Determine the (x, y) coordinate at the center of the cell enclosing the given text.  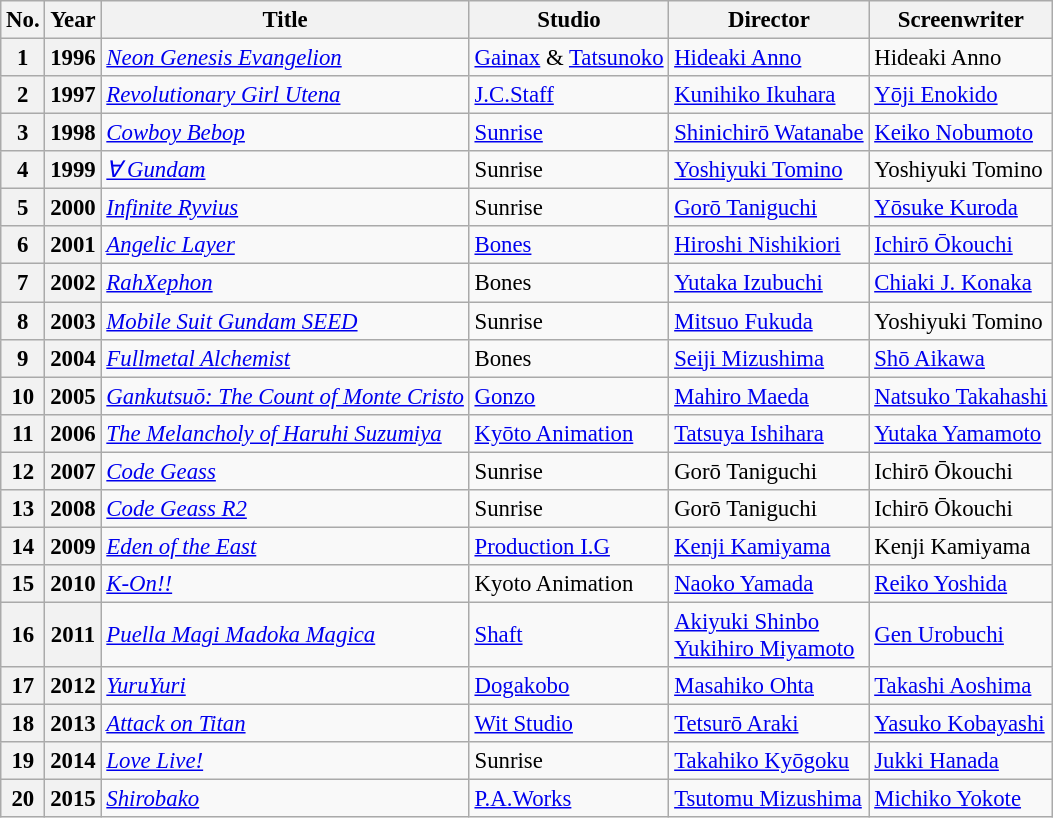
1997 (73, 95)
Keiko Nobumoto (961, 133)
17 (23, 686)
Gainax & Tatsunoko (569, 58)
1998 (73, 133)
2005 (73, 396)
Tetsurō Araki (769, 724)
Revolutionary Girl Utena (285, 95)
2000 (73, 208)
No. (23, 20)
Michiko Yokote (961, 799)
14 (23, 546)
∀ Gundam (285, 170)
Shinichirō Watanabe (769, 133)
Puella Magi Madoka Magica (285, 634)
Reiko Yoshida (961, 584)
15 (23, 584)
7 (23, 283)
The Melancholy of Haruhi Suzumiya (285, 433)
Akiyuki ShinboYukihiro Miyamoto (769, 634)
J.C.Staff (569, 95)
6 (23, 245)
8 (23, 321)
Chiaki J. Konaka (961, 283)
Shirobako (285, 799)
Cowboy Bebop (285, 133)
Studio (569, 20)
Natsuko Takahashi (961, 396)
Year (73, 20)
Mobile Suit Gundam SEED (285, 321)
Wit Studio (569, 724)
Seiji Mizushima (769, 358)
2003 (73, 321)
Angelic Layer (285, 245)
Hiroshi Nishikiori (769, 245)
2006 (73, 433)
2012 (73, 686)
Shaft (569, 634)
4 (23, 170)
12 (23, 471)
Kyōto Animation (569, 433)
1 (23, 58)
Eden of the East (285, 546)
Infinite Ryvius (285, 208)
Kunihiko Ikuhara (769, 95)
18 (23, 724)
YuruYuri (285, 686)
19 (23, 761)
Mahiro Maeda (769, 396)
Naoko Yamada (769, 584)
2009 (73, 546)
2008 (73, 509)
Tsutomu Mizushima (769, 799)
Title (285, 20)
RahXephon (285, 283)
Neon Genesis Evangelion (285, 58)
Gonzo (569, 396)
Yutaka Izubuchi (769, 283)
Attack on Titan (285, 724)
K-On!! (285, 584)
Dogakobo (569, 686)
Yōji Enokido (961, 95)
Gen Urobuchi (961, 634)
Love Live! (285, 761)
Takashi Aoshima (961, 686)
Gankutsuō: The Count of Monte Cristo (285, 396)
10 (23, 396)
Screenwriter (961, 20)
Code Geass (285, 471)
P.A.Works (569, 799)
2007 (73, 471)
11 (23, 433)
Kyoto Animation (569, 584)
2014 (73, 761)
1999 (73, 170)
Production I.G (569, 546)
2 (23, 95)
2010 (73, 584)
Mitsuo Fukuda (769, 321)
20 (23, 799)
Takahiko Kyōgoku (769, 761)
3 (23, 133)
9 (23, 358)
Yōsuke Kuroda (961, 208)
2015 (73, 799)
Masahiko Ohta (769, 686)
2001 (73, 245)
2004 (73, 358)
Tatsuya Ishihara (769, 433)
Director (769, 20)
5 (23, 208)
2013 (73, 724)
Yutaka Yamamoto (961, 433)
Code Geass R2 (285, 509)
Fullmetal Alchemist (285, 358)
2011 (73, 634)
Shō Aikawa (961, 358)
16 (23, 634)
Yasuko Kobayashi (961, 724)
1996 (73, 58)
Jukki Hanada (961, 761)
13 (23, 509)
2002 (73, 283)
